Output the (X, Y) coordinate of the center of the cell containing the given text.  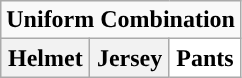
Pants (204, 58)
Jersey (130, 58)
Helmet (46, 58)
Uniform Combination (121, 20)
